Scan for the cell matching the given text and deliver its [x, y] coordinate at center. 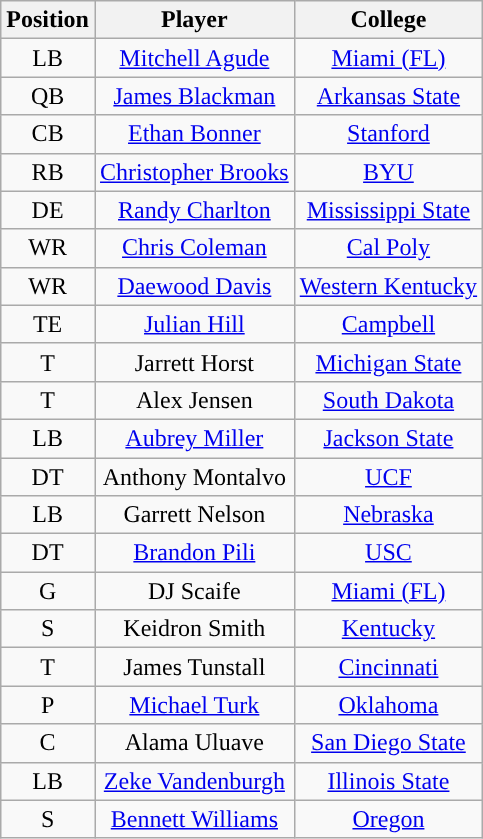
C [48, 743]
TE [48, 324]
Western Kentucky [388, 286]
South Dakota [388, 400]
CB [48, 134]
Cal Poly [388, 248]
USC [388, 553]
Alex Jensen [194, 400]
Michael Turk [194, 705]
Jackson State [388, 438]
Position [48, 20]
San Diego State [388, 743]
Brandon Pili [194, 553]
Arkansas State [388, 96]
Alama Uluave [194, 743]
Campbell [388, 324]
Cincinnati [388, 667]
Daewood Davis [194, 286]
Aubrey Miller [194, 438]
Anthony Montalvo [194, 477]
QB [48, 96]
Bennett Williams [194, 819]
Oregon [388, 819]
Julian Hill [194, 324]
Stanford [388, 134]
Illinois State [388, 781]
Zeke Vandenburgh [194, 781]
James Tunstall [194, 667]
DE [48, 210]
Oklahoma [388, 705]
Michigan State [388, 362]
James Blackman [194, 96]
Christopher Brooks [194, 172]
Keidron Smith [194, 629]
Chris Coleman [194, 248]
UCF [388, 477]
BYU [388, 172]
Jarrett Horst [194, 362]
Mitchell Agude [194, 58]
Nebraska [388, 515]
Player [194, 20]
DJ Scaife [194, 591]
Ethan Bonner [194, 134]
G [48, 591]
P [48, 705]
Garrett Nelson [194, 515]
Mississippi State [388, 210]
Randy Charlton [194, 210]
Kentucky [388, 629]
College [388, 20]
RB [48, 172]
